Search for the cell housing the specified text and yield its [X, Y] center coordinate. 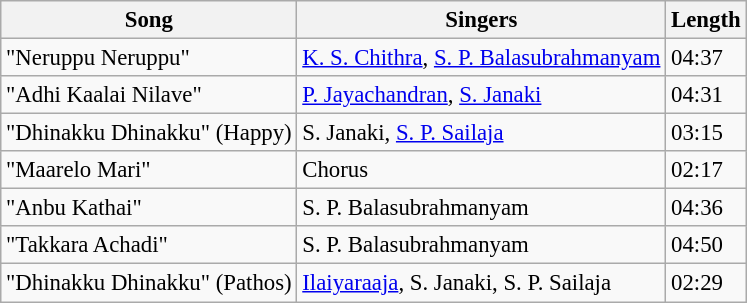
"Dhinakku Dhinakku" (Happy) [149, 133]
02:17 [706, 170]
03:15 [706, 133]
"Anbu Kathai" [149, 208]
"Neruppu Neruppu" [149, 58]
04:31 [706, 95]
04:50 [706, 245]
Chorus [482, 170]
K. S. Chithra, S. P. Balasubrahmanyam [482, 58]
Singers [482, 20]
"Takkara Achadi" [149, 245]
S. Janaki, S. P. Sailaja [482, 133]
"Maarelo Mari" [149, 170]
04:37 [706, 58]
04:36 [706, 208]
Song [149, 20]
"Adhi Kaalai Nilave" [149, 95]
P. Jayachandran, S. Janaki [482, 95]
02:29 [706, 283]
"Dhinakku Dhinakku" (Pathos) [149, 283]
Length [706, 20]
Ilaiyaraaja, S. Janaki, S. P. Sailaja [482, 283]
